From the cell containing the given text, extract its center point as [x, y] coordinate. 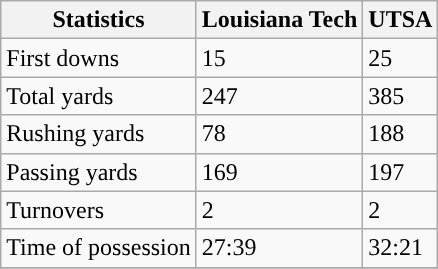
78 [279, 134]
Passing yards [99, 172]
247 [279, 96]
Statistics [99, 20]
UTSA [400, 20]
385 [400, 96]
197 [400, 172]
15 [279, 58]
Louisiana Tech [279, 20]
Total yards [99, 96]
Turnovers [99, 210]
32:21 [400, 248]
25 [400, 58]
First downs [99, 58]
169 [279, 172]
27:39 [279, 248]
Rushing yards [99, 134]
188 [400, 134]
Time of possession [99, 248]
